Return the (x, y) coordinate for the center point of the cell that contains the specified text.  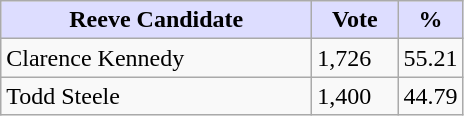
Todd Steele (156, 96)
Reeve Candidate (156, 20)
1,400 (355, 96)
1,726 (355, 58)
44.79 (430, 96)
55.21 (430, 58)
Clarence Kennedy (156, 58)
Vote (355, 20)
% (430, 20)
